Return (x, y) of the center of cell containing provided text 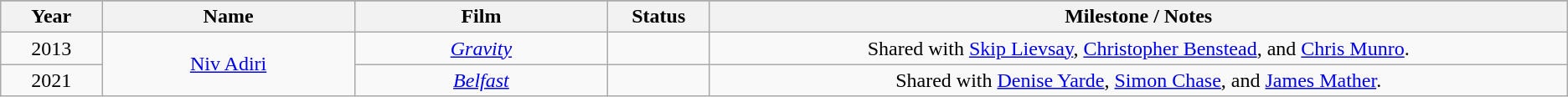
Milestone / Notes (1138, 17)
Gravity (481, 48)
Status (658, 17)
Belfast (481, 80)
Niv Adiri (229, 64)
Film (481, 17)
2013 (52, 48)
Shared with Denise Yarde, Simon Chase, and James Mather. (1138, 80)
Year (52, 17)
2021 (52, 80)
Name (229, 17)
Shared with Skip Lievsay, Christopher Benstead, and Chris Munro. (1138, 48)
